Detect which cell encompasses the target text, then output its [x, y] center coordinate. 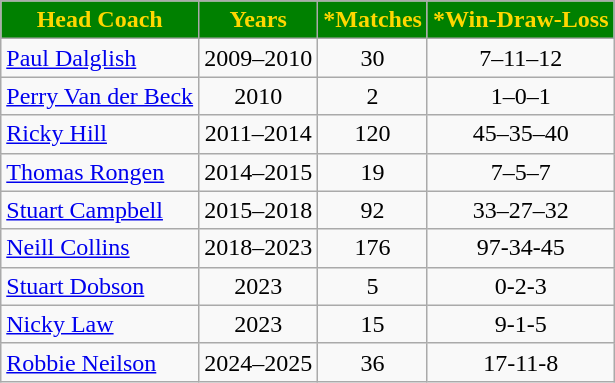
9-1-5 [520, 324]
36 [373, 362]
30 [373, 58]
Paul Dalglish [100, 58]
2011–2014 [258, 134]
33–27–32 [520, 210]
Stuart Campbell [100, 210]
2009–2010 [258, 58]
Years [258, 20]
*Matches [373, 20]
Thomas Rongen [100, 172]
19 [373, 172]
Nicky Law [100, 324]
120 [373, 134]
0-2-3 [520, 286]
Robbie Neilson [100, 362]
7–11–12 [520, 58]
2 [373, 96]
*Win-Draw-Loss [520, 20]
2010 [258, 96]
92 [373, 210]
Head Coach [100, 20]
45–35–40 [520, 134]
2024–2025 [258, 362]
2015–2018 [258, 210]
17-11-8 [520, 362]
176 [373, 248]
Neill Collins [100, 248]
97-34-45 [520, 248]
2014–2015 [258, 172]
5 [373, 286]
Perry Van der Beck [100, 96]
2018–2023 [258, 248]
Stuart Dobson [100, 286]
15 [373, 324]
1–0–1 [520, 96]
7–5–7 [520, 172]
Ricky Hill [100, 134]
